Identify which cell holds the provided text, then report its (X, Y) central coordinate. 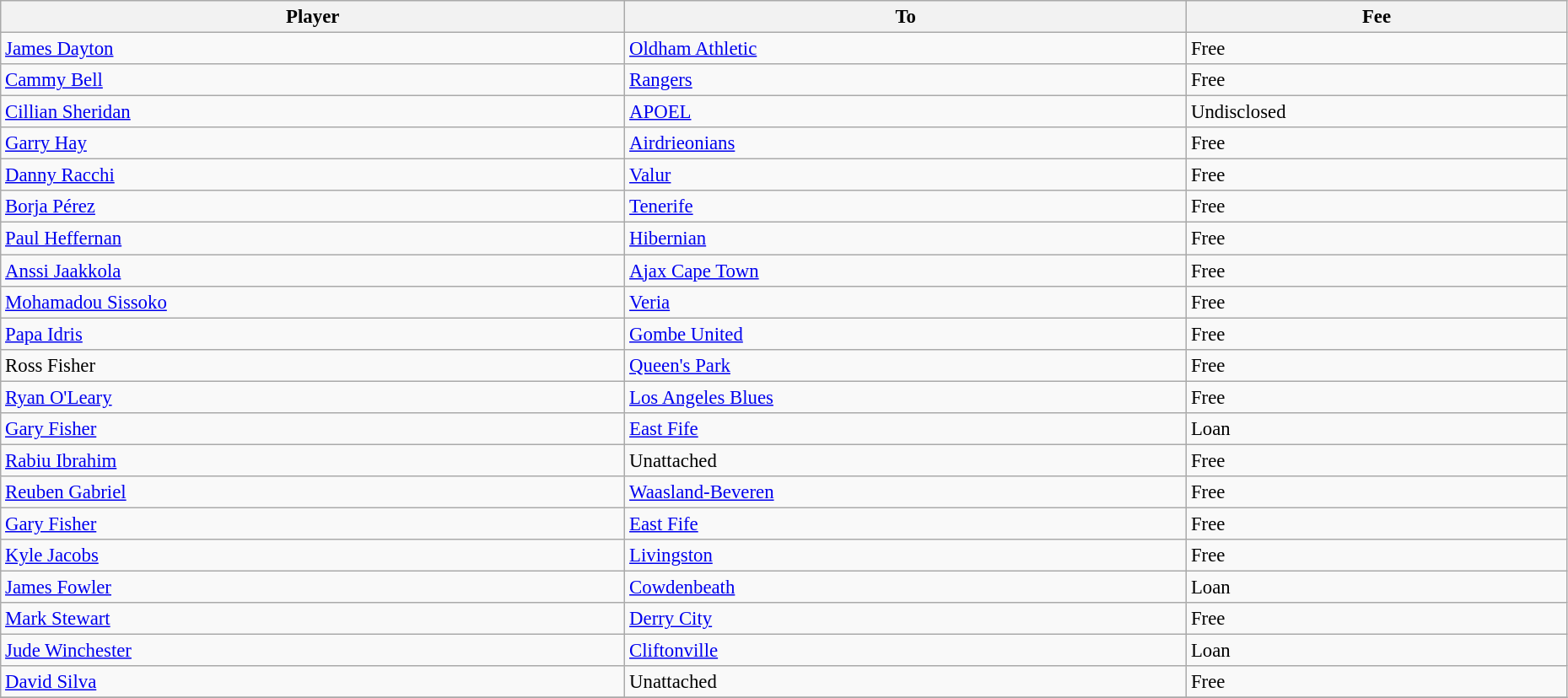
Garry Hay (313, 143)
Tenerife (906, 207)
Player (313, 17)
Papa Idris (313, 334)
Undisclosed (1377, 112)
Fee (1377, 17)
Danny Racchi (313, 175)
Oldham Athletic (906, 49)
Cowdenbeath (906, 588)
Livingston (906, 556)
Cammy Bell (313, 80)
Waasland-Beveren (906, 492)
Ajax Cape Town (906, 271)
Airdrieonians (906, 143)
Paul Heffernan (313, 239)
Anssi Jaakkola (313, 271)
David Silva (313, 682)
James Fowler (313, 588)
APOEL (906, 112)
Mohamadou Sissoko (313, 302)
Hibernian (906, 239)
Mark Stewart (313, 619)
Rabiu Ibrahim (313, 460)
Los Angeles Blues (906, 397)
Gombe United (906, 334)
James Dayton (313, 49)
Derry City (906, 619)
Jude Winchester (313, 651)
Borja Pérez (313, 207)
Rangers (906, 80)
Queen's Park (906, 365)
Ross Fisher (313, 365)
Cliftonville (906, 651)
Reuben Gabriel (313, 492)
Cillian Sheridan (313, 112)
Kyle Jacobs (313, 556)
Ryan O'Leary (313, 397)
Veria (906, 302)
To (906, 17)
Valur (906, 175)
